Scan for the cell matching the given text and deliver its (X, Y) coordinate at center. 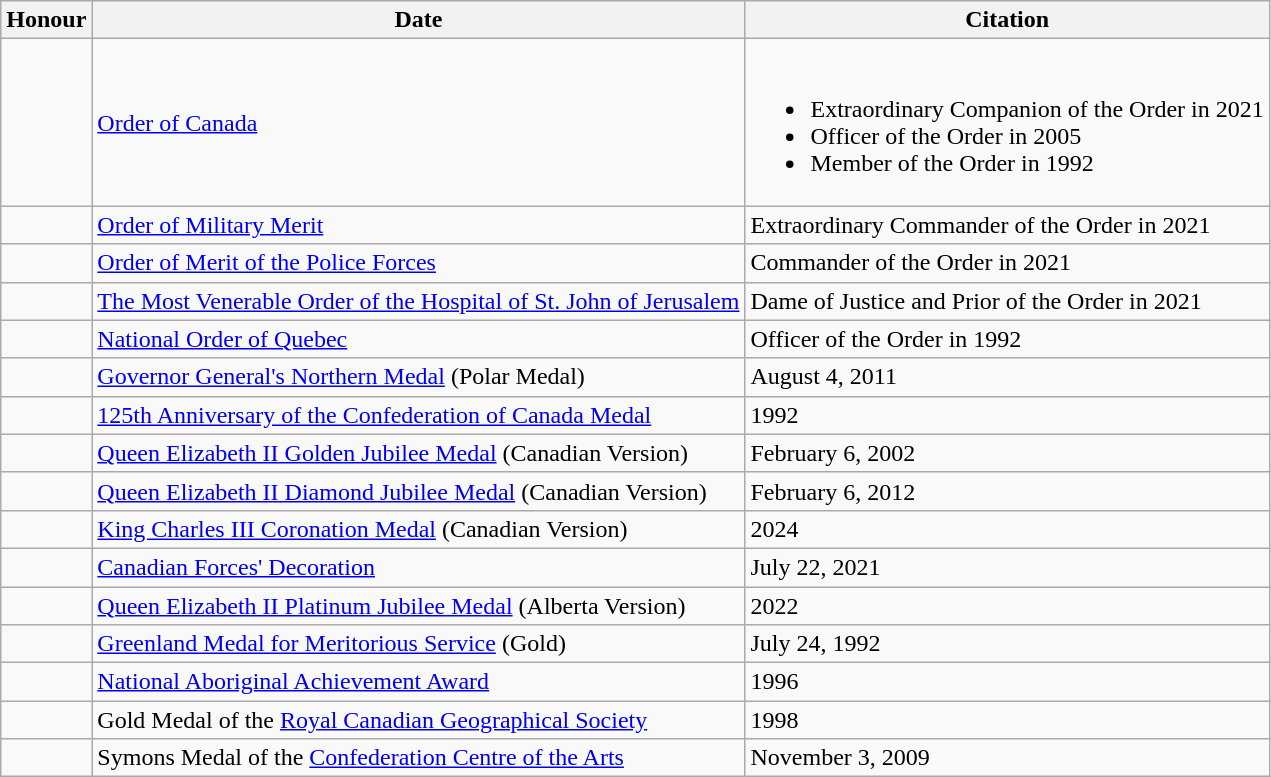
Gold Medal of the Royal Canadian Geographical Society (418, 720)
Extraordinary Companion of the Order in 2021Officer of the Order in 2005Member of the Order in 1992 (1007, 122)
August 4, 2011 (1007, 377)
February 6, 2002 (1007, 453)
February 6, 2012 (1007, 491)
King Charles III Coronation Medal (Canadian Version) (418, 529)
Dame of Justice and Prior of the Order in 2021 (1007, 301)
1998 (1007, 720)
Order of Military Merit (418, 225)
Canadian Forces' Decoration (418, 567)
2024 (1007, 529)
Commander of the Order in 2021 (1007, 263)
Honour (46, 20)
Queen Elizabeth II Platinum Jubilee Medal (Alberta Version) (418, 605)
Symons Medal of the Confederation Centre of the Arts (418, 758)
The Most Venerable Order of the Hospital of St. John of Jerusalem (418, 301)
125th Anniversary of the Confederation of Canada Medal (418, 415)
July 22, 2021 (1007, 567)
2022 (1007, 605)
Queen Elizabeth II Diamond Jubilee Medal (Canadian Version) (418, 491)
Extraordinary Commander of the Order in 2021 (1007, 225)
Date (418, 20)
Governor General's Northern Medal (Polar Medal) (418, 377)
National Aboriginal Achievement Award (418, 682)
Order of Merit of the Police Forces (418, 263)
November 3, 2009 (1007, 758)
Citation (1007, 20)
National Order of Quebec (418, 339)
1996 (1007, 682)
Queen Elizabeth II Golden Jubilee Medal (Canadian Version) (418, 453)
1992 (1007, 415)
Greenland Medal for Meritorious Service (Gold) (418, 644)
July 24, 1992 (1007, 644)
Officer of the Order in 1992 (1007, 339)
Order of Canada (418, 122)
